Extract the [X, Y] coordinate from the center of the cell holding the provided text.  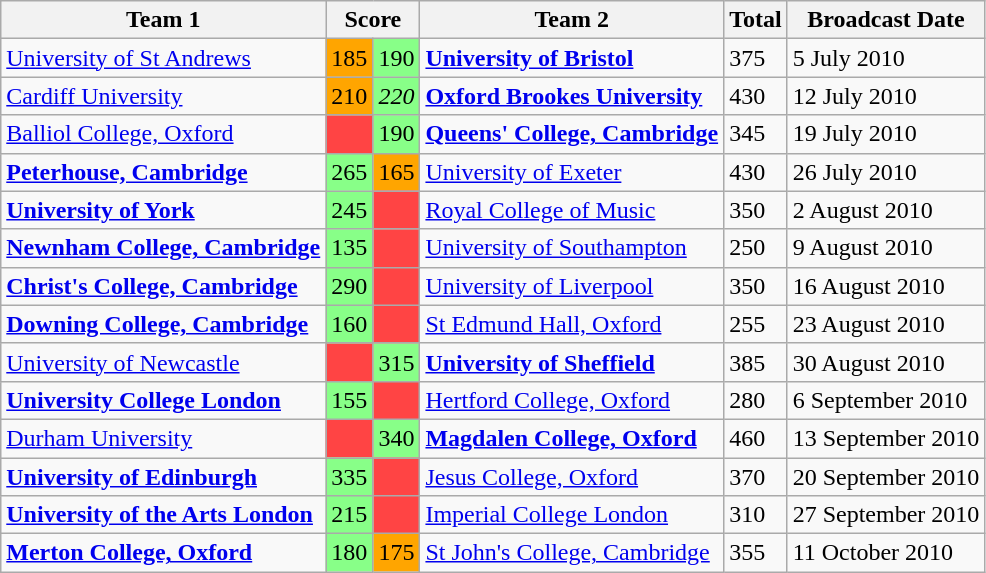
210 [350, 96]
180 [350, 553]
375 [756, 58]
Balliol College, Oxford [164, 134]
5 July 2010 [886, 58]
9 August 2010 [886, 248]
19 July 2010 [886, 134]
355 [756, 553]
Cardiff University [164, 96]
Jesus College, Oxford [572, 477]
Magdalen College, Oxford [572, 438]
Peterhouse, Cambridge [164, 172]
University of Southampton [572, 248]
University of York [164, 210]
Durham University [164, 438]
Team 2 [572, 20]
290 [350, 286]
160 [350, 324]
Downing College, Cambridge [164, 324]
310 [756, 515]
23 August 2010 [886, 324]
Oxford Brookes University [572, 96]
165 [396, 172]
University of Sheffield [572, 362]
Total [756, 20]
340 [396, 438]
Merton College, Oxford [164, 553]
11 October 2010 [886, 553]
Royal College of Music [572, 210]
Queens' College, Cambridge [572, 134]
16 August 2010 [886, 286]
20 September 2010 [886, 477]
University of Edinburgh [164, 477]
Christ's College, Cambridge [164, 286]
13 September 2010 [886, 438]
2 August 2010 [886, 210]
315 [396, 362]
Imperial College London [572, 515]
460 [756, 438]
University of Exeter [572, 172]
245 [350, 210]
135 [350, 248]
University of the Arts London [164, 515]
335 [350, 477]
370 [756, 477]
St John's College, Cambridge [572, 553]
265 [350, 172]
185 [350, 58]
345 [756, 134]
27 September 2010 [886, 515]
12 July 2010 [886, 96]
155 [350, 400]
280 [756, 400]
Hertford College, Oxford [572, 400]
215 [350, 515]
University College London [164, 400]
University of St Andrews [164, 58]
26 July 2010 [886, 172]
Newnham College, Cambridge [164, 248]
St Edmund Hall, Oxford [572, 324]
University of Bristol [572, 58]
University of Newcastle [164, 362]
220 [396, 96]
255 [756, 324]
Score [373, 20]
30 August 2010 [886, 362]
175 [396, 553]
Broadcast Date [886, 20]
Team 1 [164, 20]
250 [756, 248]
University of Liverpool [572, 286]
6 September 2010 [886, 400]
385 [756, 362]
